From the cell containing the given text, extract its center point as [X, Y] coordinate. 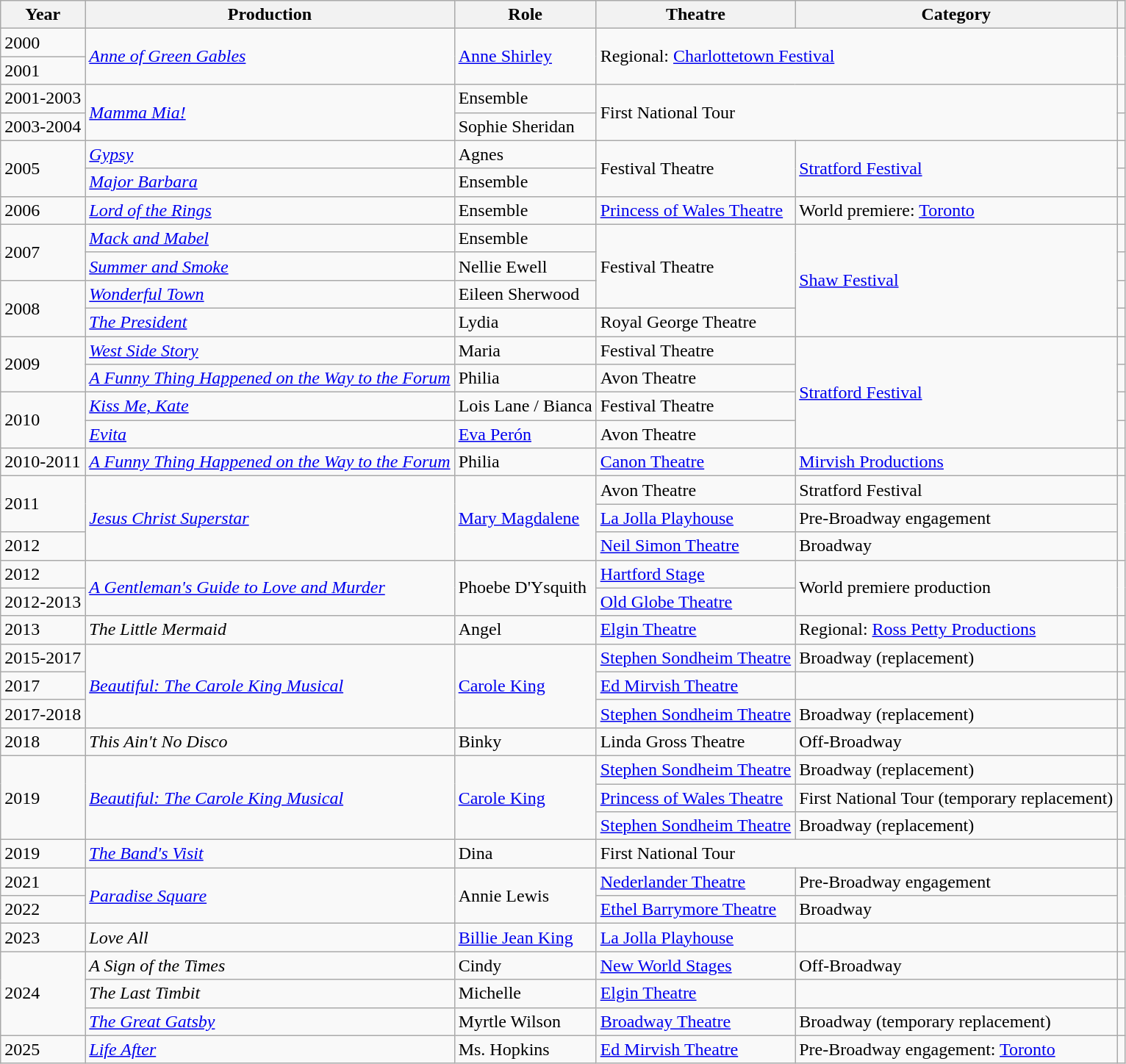
Summer and Smoke [270, 266]
Sophie Sheridan [525, 126]
Royal George Theatre [695, 322]
Gypsy [270, 154]
2010 [43, 420]
West Side Story [270, 351]
Myrtle Wilson [525, 1021]
Broadway (temporary replacement) [956, 1021]
The Last Timbit [270, 993]
2008 [43, 308]
Major Barbara [270, 182]
Linda Gross Theatre [695, 741]
Michelle [525, 993]
The President [270, 322]
Annie Lewis [525, 896]
Canon Theatre [695, 462]
Eileen Sherwood [525, 294]
Anne of Green Gables [270, 57]
2025 [43, 1049]
Lydia [525, 322]
Old Globe Theatre [695, 602]
Agnes [525, 154]
2013 [43, 630]
Paradise Square [270, 896]
Angel [525, 630]
Nederlander Theatre [695, 882]
The Great Gatsby [270, 1021]
2009 [43, 364]
Ms. Hopkins [525, 1049]
2003-2004 [43, 126]
Mamma Mia! [270, 112]
The Little Mermaid [270, 630]
Regional: Ross Petty Productions [956, 630]
Love All [270, 938]
A Gentleman's Guide to Love and Murder [270, 588]
2010-2011 [43, 462]
Maria [525, 351]
2021 [43, 882]
Neil Simon Theatre [695, 546]
Production [270, 15]
Category [956, 15]
Cindy [525, 966]
2001-2003 [43, 98]
Mirvish Productions [956, 462]
Nellie Ewell [525, 266]
Wonderful Town [270, 294]
2024 [43, 993]
New World Stages [695, 966]
Binky [525, 741]
2005 [43, 168]
2018 [43, 741]
World premiere: Toronto [956, 210]
Regional: Charlottetown Festival [857, 57]
Lord of the Rings [270, 210]
Theatre [695, 15]
Shaw Festival [956, 280]
Kiss Me, Kate [270, 406]
Anne Shirley [525, 57]
Pre-Broadway engagement: Toronto [956, 1049]
2015-2017 [43, 658]
2017 [43, 686]
Role [525, 15]
Billie Jean King [525, 938]
2007 [43, 252]
The Band's Visit [270, 854]
Mary Magdalene [525, 518]
2006 [43, 210]
2012-2013 [43, 602]
Jesus Christ Superstar [270, 518]
A Sign of the Times [270, 966]
2001 [43, 71]
Ethel Barrymore Theatre [695, 910]
Evita [270, 434]
Life After [270, 1049]
2023 [43, 938]
Hartford Stage [695, 574]
Lois Lane / Bianca [525, 406]
First National Tour (temporary replacement) [956, 797]
2000 [43, 43]
Broadway Theatre [695, 1021]
Year [43, 15]
World premiere production [956, 588]
2022 [43, 910]
This Ain't No Disco [270, 741]
2017-2018 [43, 713]
Eva Perón [525, 434]
Phoebe D'Ysquith [525, 588]
2011 [43, 504]
Dina [525, 854]
Mack and Mabel [270, 238]
